Identify which cell holds the provided text, then report its [X, Y] central coordinate. 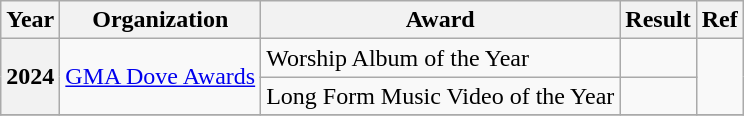
GMA Dove Awards [160, 77]
Long Form Music Video of the Year [440, 96]
Ref [720, 20]
2024 [30, 77]
Result [658, 20]
Year [30, 20]
Worship Album of the Year [440, 58]
Award [440, 20]
Organization [160, 20]
